For the text-containing cell, return its midpoint in (X, Y) coordinate format. 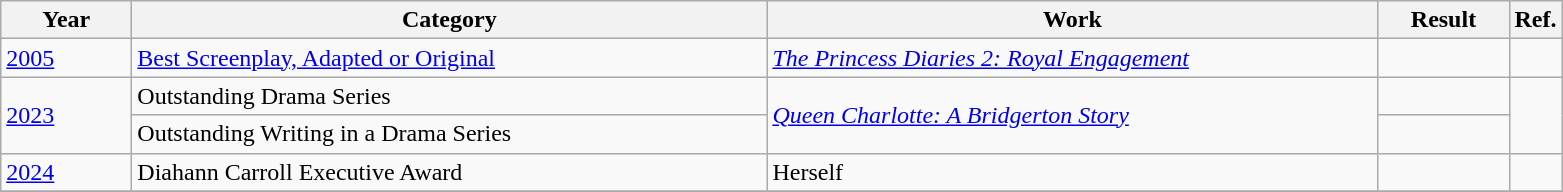
Category (450, 20)
Herself (1072, 172)
Result (1444, 20)
Queen Charlotte: A Bridgerton Story (1072, 115)
Best Screenplay, Adapted or Original (450, 58)
The Princess Diaries 2: Royal Engagement (1072, 58)
Outstanding Writing in a Drama Series (450, 134)
Work (1072, 20)
2024 (66, 172)
Diahann Carroll Executive Award (450, 172)
Ref. (1536, 20)
Outstanding Drama Series (450, 96)
2023 (66, 115)
Year (66, 20)
2005 (66, 58)
